Output the (x, y) coordinate of the center of the cell containing the given text.  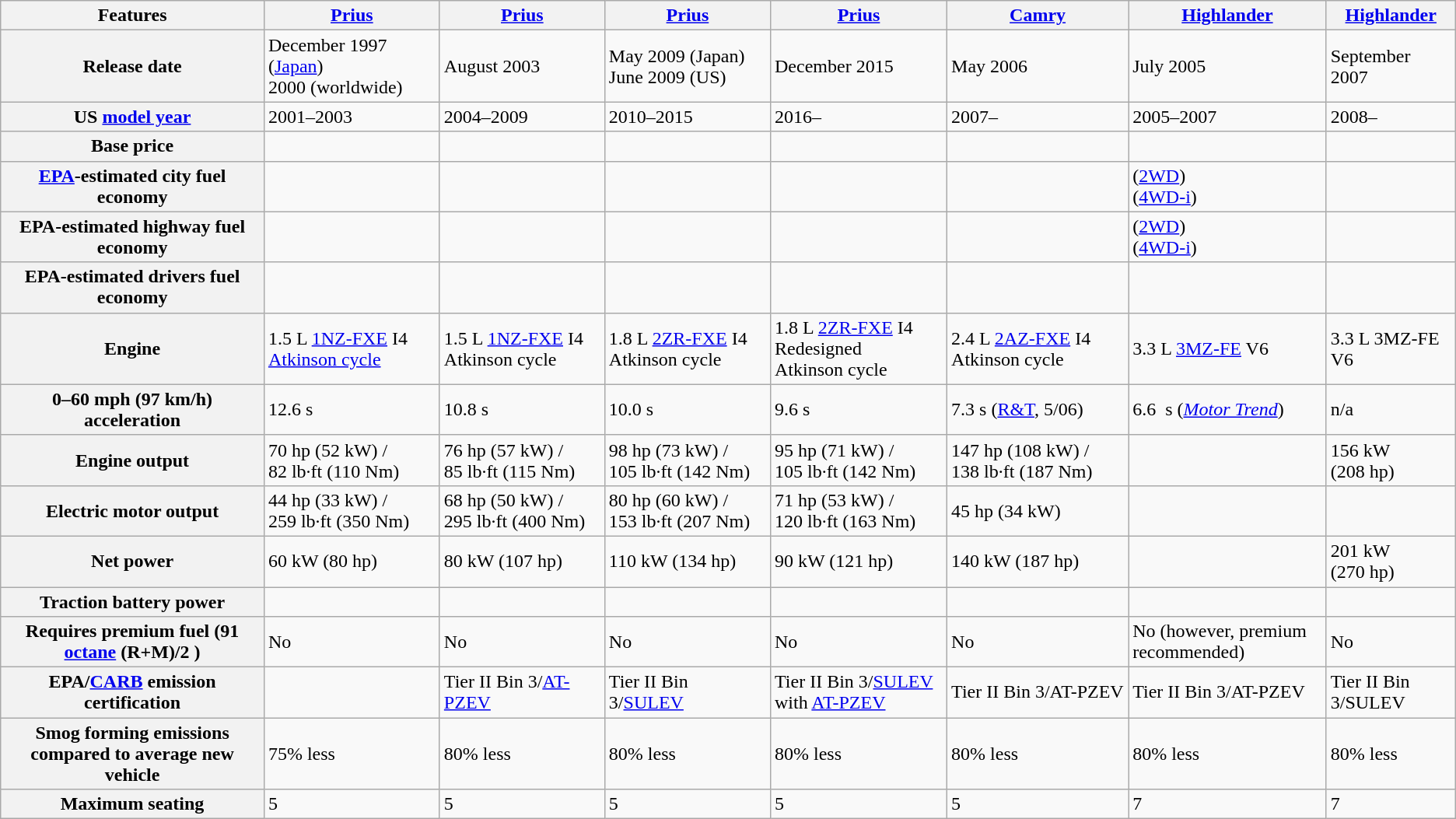
7.3 s (R&T, 5/06) (1038, 409)
156 kW (208 hp) (1391, 460)
2016– (859, 117)
Engine (132, 348)
US model year (132, 117)
July 2005 (1227, 66)
Net power (132, 562)
140 kW (187 hp) (1038, 562)
60 kW (80 hp) (352, 562)
80 hp (60 kW) / 153 lb·ft (207 Nm) (688, 510)
75% less (352, 754)
1.8 L 2ZR-FXE I4 Redesigned Atkinson cycle (859, 348)
2008– (1391, 117)
Features (132, 16)
80 kW (107 hp) (522, 562)
44 hp (33 kW) / 259 lb·ft (350 Nm) (352, 510)
9.6 s (859, 409)
2005–2007 (1227, 117)
May 2009 (Japan)June 2009 (US) (688, 66)
December 2015 (859, 66)
71 hp (53 kW) / 120 lb·ft (163 Nm) (859, 510)
6.6 s (Motor Trend) (1227, 409)
Base price (132, 146)
2004–2009 (522, 117)
2.4 L 2AZ-FXE I4 Atkinson cycle (1038, 348)
December 1997 (Japan)2000 (worldwide) (352, 66)
Tier II Bin 3/SULEV with AT-PZEV (859, 692)
EPA-estimated city fuel economy (132, 187)
2007– (1038, 117)
98 hp (73 kW) / 105 lb·ft (142 Nm) (688, 460)
2001–2003 (352, 117)
70 hp (52 kW) / 82 lb·ft (110 Nm) (352, 460)
10.0 s (688, 409)
Smog forming emissions compared to average new vehicle (132, 754)
Camry (1038, 16)
EPA/CARB emission certification (132, 692)
September 2007 (1391, 66)
76 hp (57 kW) / 85 lb·ft (115 Nm) (522, 460)
110 kW (134 hp) (688, 562)
May 2006 (1038, 66)
68 hp (50 kW) / 295 lb·ft (400 Nm) (522, 510)
Maximum seating (132, 804)
Requires premium fuel (91 octane (R+M)/2 ) (132, 642)
n/a (1391, 409)
10.8 s (522, 409)
201 kW (270 hp) (1391, 562)
August 2003 (522, 66)
90 kW (121 hp) (859, 562)
2010–2015 (688, 117)
1.8 L 2ZR-FXE I4 Atkinson cycle (688, 348)
Engine output (132, 460)
0–60 mph (97 km/h) acceleration (132, 409)
Electric motor output (132, 510)
95 hp (71 kW) / 105 lb·ft (142 Nm) (859, 460)
EPA-estimated drivers fuel economy (132, 288)
Release date (132, 66)
12.6 s (352, 409)
45 hp (34 kW) (1038, 510)
EPA-estimated highway fuel economy (132, 236)
147 hp (108 kW) / 138 lb·ft (187 Nm) (1038, 460)
Traction battery power (132, 601)
No (however, premium recommended) (1227, 642)
